Detect which cell encompasses the target text, then output its [X, Y] center coordinate. 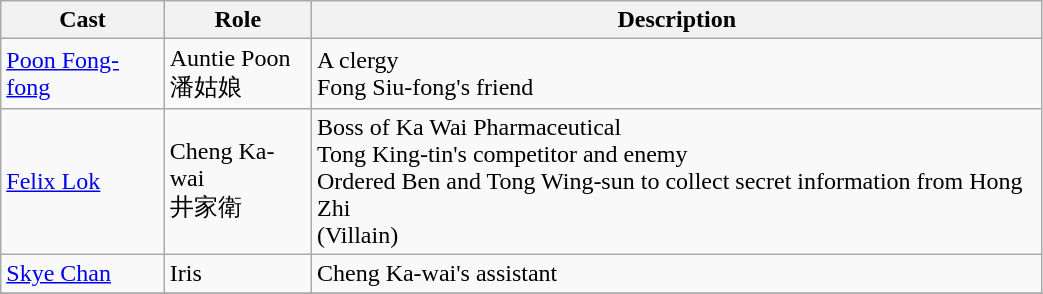
Felix Lok [83, 181]
Cast [83, 20]
Cheng Ka-wai井家衛 [238, 181]
Boss of Ka Wai PharmaceuticalTong King-tin's competitor and enemyOrdered Ben and Tong Wing-sun to collect secret information from Hong Zhi(Villain) [676, 181]
Iris [238, 273]
Cheng Ka-wai's assistant [676, 273]
Description [676, 20]
Skye Chan [83, 273]
Role [238, 20]
Poon Fong-fong [83, 74]
Auntie Poon潘姑娘 [238, 74]
A clergyFong Siu-fong's friend [676, 74]
